Determine the [X, Y] coordinate at the center of the cell enclosing the given text.  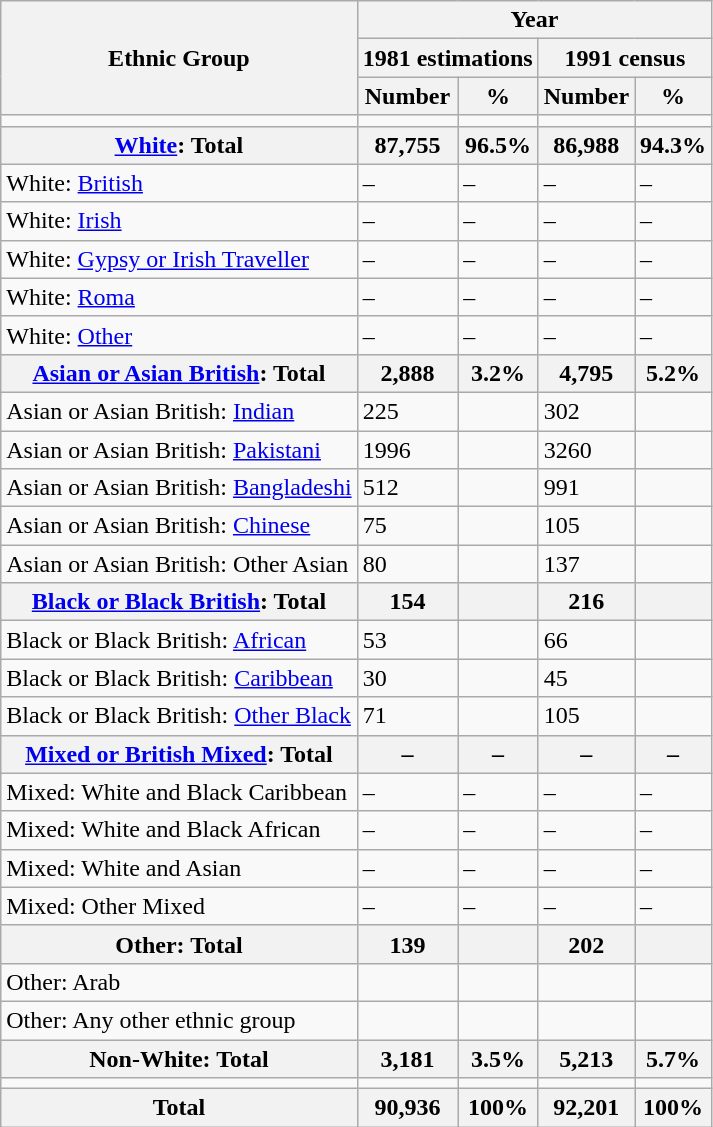
3.5% [498, 1059]
80 [408, 564]
Black or Black British: Other Black [179, 716]
94.3% [674, 145]
Other: Total [179, 944]
3260 [586, 449]
137 [586, 564]
90,936 [408, 1108]
66 [586, 640]
5,213 [586, 1059]
Mixed: White and Black Caribbean [179, 792]
5.7% [674, 1059]
512 [408, 488]
Black or Black British: Total [179, 602]
Ethnic Group [179, 58]
96.5% [498, 145]
53 [408, 640]
Asian or Asian British: Pakistani [179, 449]
71 [408, 716]
White: Roma [179, 297]
3,181 [408, 1059]
1981 estimations [448, 58]
139 [408, 944]
Asian or Asian British: Indian [179, 411]
154 [408, 602]
202 [586, 944]
White: British [179, 183]
Non-White: Total [179, 1059]
Black or Black British: Caribbean [179, 678]
Asian or Asian British: Other Asian [179, 564]
5.2% [674, 373]
3.2% [498, 373]
Black or Black British: African [179, 640]
Other: Arab [179, 982]
4,795 [586, 373]
225 [408, 411]
Mixed: White and Black African [179, 830]
Total [179, 1108]
Asian or Asian British: Bangladeshi [179, 488]
Year [534, 20]
Mixed: White and Asian [179, 868]
Mixed: Other Mixed [179, 906]
White: Irish [179, 221]
Mixed or British Mixed: Total [179, 754]
302 [586, 411]
87,755 [408, 145]
92,201 [586, 1108]
45 [586, 678]
30 [408, 678]
Asian or Asian British: Total [179, 373]
1996 [408, 449]
2,888 [408, 373]
991 [586, 488]
Other: Any other ethnic group [179, 1020]
1991 census [624, 58]
Asian or Asian British: Chinese [179, 526]
White: Other [179, 335]
86,988 [586, 145]
White: Total [179, 145]
216 [586, 602]
75 [408, 526]
White: Gypsy or Irish Traveller [179, 259]
